Provide the [X, Y] coordinate of the cell's center where the given text is located.  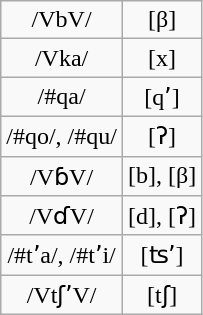
/VɓV/ [62, 176]
[ʔ] [162, 136]
/Vka/ [62, 58]
/VɗV/ [62, 216]
/VtʃʼV/ [62, 295]
/VbV/ [62, 20]
/#tʼa/, /#tʼi/ [62, 255]
[qʼ] [162, 97]
[x] [162, 58]
[d], [ʔ] [162, 216]
/#qa/ [62, 97]
[b], [β] [162, 176]
/#qo/, /#qu/ [62, 136]
[ʦʼ] [162, 255]
[β] [162, 20]
[tʃ] [162, 295]
